Output the (X, Y) coordinate of the center of the cell containing the given text.  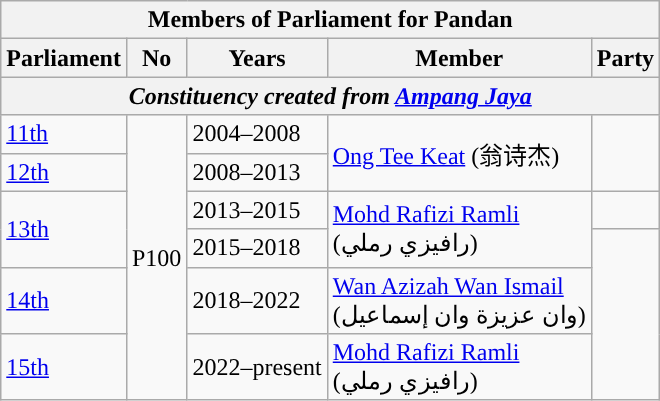
Constituency created from Ampang Jaya (330, 96)
11th (64, 134)
2022–present (257, 368)
Wan Azizah Wan Ismail (وان عزيزة وان إسماعيل) (459, 300)
2004–2008 (257, 134)
13th (64, 229)
Member (459, 58)
15th (64, 368)
12th (64, 172)
Years (257, 58)
P100 (156, 258)
Ong Tee Keat (翁诗杰) (459, 153)
2008–2013 (257, 172)
14th (64, 300)
Party (625, 58)
2013–2015 (257, 210)
Parliament (64, 58)
Members of Parliament for Pandan (330, 20)
2015–2018 (257, 248)
No (156, 58)
2018–2022 (257, 300)
